Determine the (X, Y) coordinate at the center of the cell enclosing the given text.  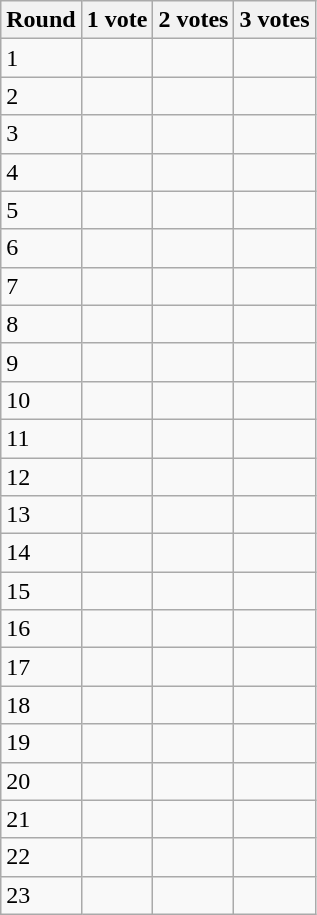
1 (41, 58)
17 (41, 667)
13 (41, 515)
18 (41, 705)
2 (41, 96)
5 (41, 210)
1 vote (117, 20)
23 (41, 895)
9 (41, 362)
10 (41, 400)
21 (41, 819)
3 (41, 134)
22 (41, 857)
2 votes (194, 20)
Round (41, 20)
19 (41, 743)
6 (41, 248)
11 (41, 438)
3 votes (274, 20)
8 (41, 324)
12 (41, 477)
14 (41, 553)
16 (41, 629)
15 (41, 591)
7 (41, 286)
4 (41, 172)
20 (41, 781)
